Identify which cell holds the provided text, then report its [X, Y] central coordinate. 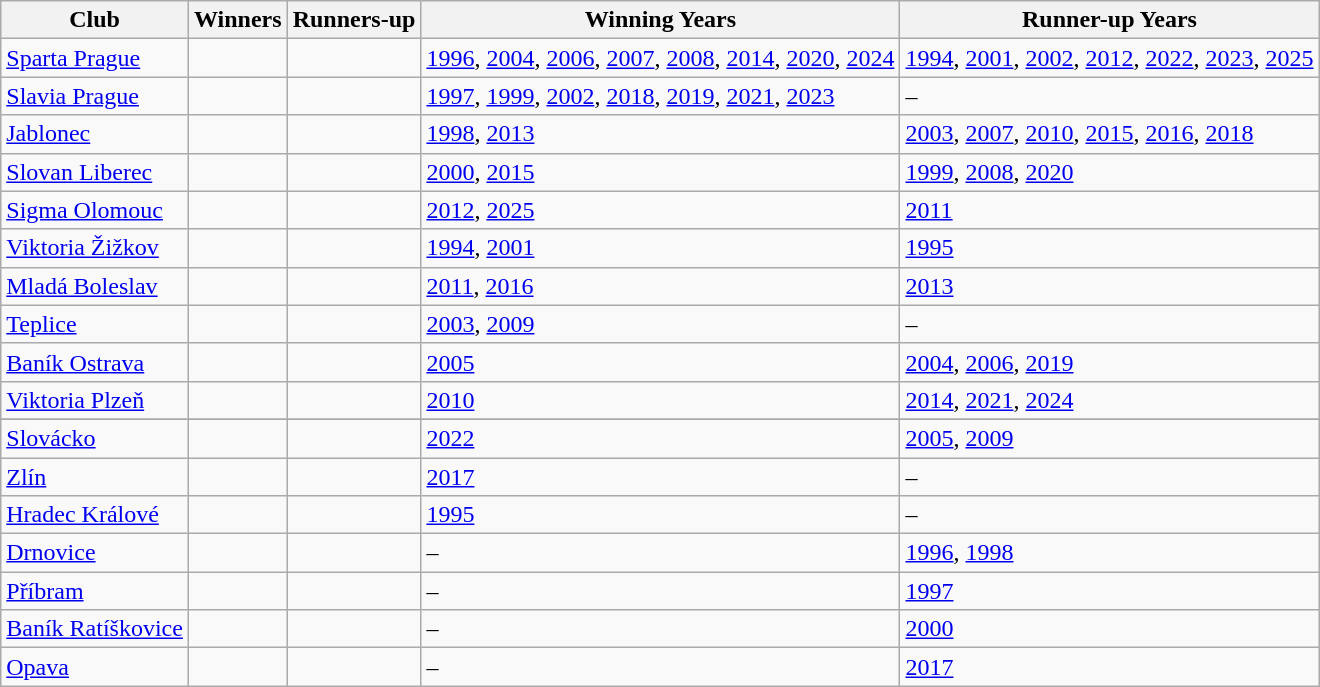
1997, 1999, 2002, 2018, 2019, 2021, 2023 [660, 96]
Slovácko [95, 438]
1997 [1110, 591]
Runners-up [354, 20]
2010 [660, 400]
2011 [1110, 210]
Sigma Olomouc [95, 210]
2000 [1110, 629]
Runner-up Years [1110, 20]
Opava [95, 667]
2014, 2021, 2024 [1110, 400]
Teplice [95, 324]
Club [95, 20]
Viktoria Plzeň [95, 400]
2003, 2009 [660, 324]
Baník Ratíškovice [95, 629]
2003, 2007, 2010, 2015, 2016, 2018 [1110, 134]
Baník Ostrava [95, 362]
Zlín [95, 477]
Slovan Liberec [95, 172]
2022 [660, 438]
1999, 2008, 2020 [1110, 172]
Winning Years [660, 20]
Mladá Boleslav [95, 286]
1996, 1998 [1110, 553]
Winners [238, 20]
2000, 2015 [660, 172]
2012, 2025 [660, 210]
Drnovice [95, 553]
Sparta Prague [95, 58]
2011, 2016 [660, 286]
2004, 2006, 2019 [1110, 362]
Slavia Prague [95, 96]
1996, 2004, 2006, 2007, 2008, 2014, 2020, 2024 [660, 58]
1994, 2001, 2002, 2012, 2022, 2023, 2025 [1110, 58]
Jablonec [95, 134]
1998, 2013 [660, 134]
2013 [1110, 286]
2005 [660, 362]
Příbram [95, 591]
2005, 2009 [1110, 438]
1994, 2001 [660, 248]
Hradec Králové [95, 515]
Viktoria Žižkov [95, 248]
